Pinpoint the cell where the given text exists, returning its (x, y) midpoint coordinate. 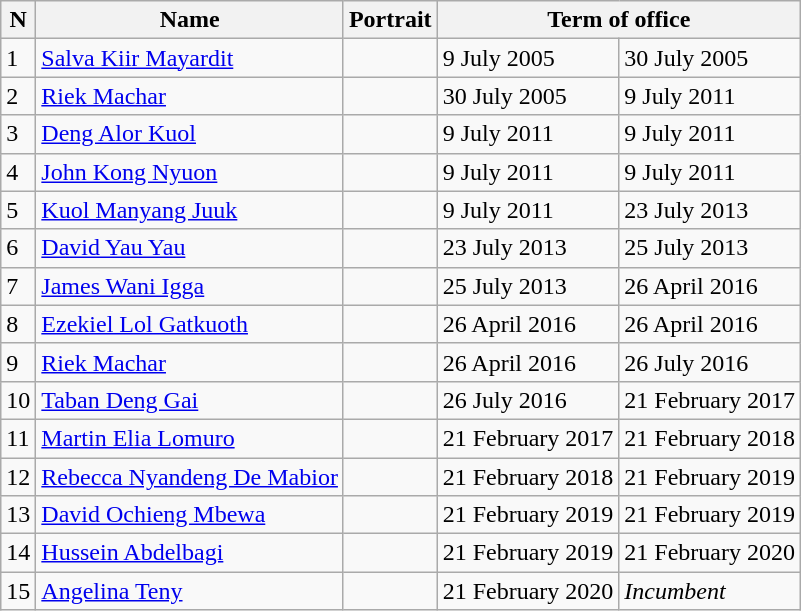
4 (18, 172)
Portrait (390, 20)
Hussein Abdelbagi (190, 553)
Angelina Teny (190, 591)
Term of office (618, 20)
10 (18, 400)
2 (18, 96)
13 (18, 515)
John Kong Nyuon (190, 172)
Taban Deng Gai (190, 400)
David Yau Yau (190, 248)
5 (18, 210)
9 (18, 362)
Rebecca Nyandeng De Mabior (190, 477)
N (18, 20)
Kuol Manyang Juuk (190, 210)
8 (18, 324)
Ezekiel Lol Gatkuoth (190, 324)
Martin Elia Lomuro (190, 438)
12 (18, 477)
15 (18, 591)
6 (18, 248)
David Ochieng Mbewa (190, 515)
11 (18, 438)
1 (18, 58)
Salva Kiir Mayardit (190, 58)
3 (18, 134)
14 (18, 553)
James Wani Igga (190, 286)
Incumbent (710, 591)
Name (190, 20)
7 (18, 286)
Deng Alor Kuol (190, 134)
9 July 2005 (528, 58)
